Pinpoint the cell where the given text exists, returning its [x, y] midpoint coordinate. 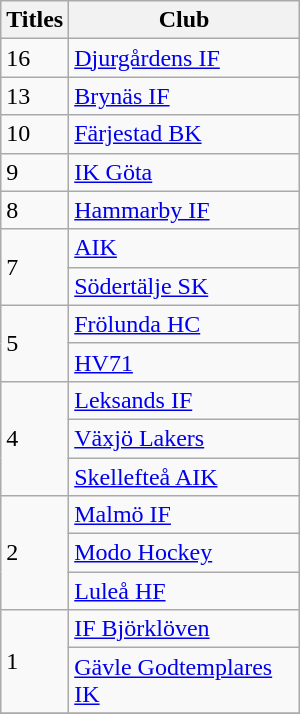
Brynäs IF [184, 96]
IF Björklöven [184, 629]
9 [35, 172]
1 [35, 662]
5 [35, 343]
IK Göta [184, 172]
8 [35, 210]
7 [35, 267]
HV71 [184, 362]
10 [35, 134]
Luleå HF [184, 591]
AIK [184, 248]
16 [35, 58]
Skellefteå AIK [184, 477]
4 [35, 438]
2 [35, 553]
13 [35, 96]
Hammarby IF [184, 210]
Club [184, 20]
Södertälje SK [184, 286]
Malmö IF [184, 515]
Växjö Lakers [184, 438]
Modo Hockey [184, 553]
Färjestad BK [184, 134]
Titles [35, 20]
Frölunda HC [184, 324]
Gävle Godtemplares IK [184, 680]
Djurgårdens IF [184, 58]
Leksands IF [184, 400]
